Extract the [x, y] coordinate from the center of the cell holding the provided text.  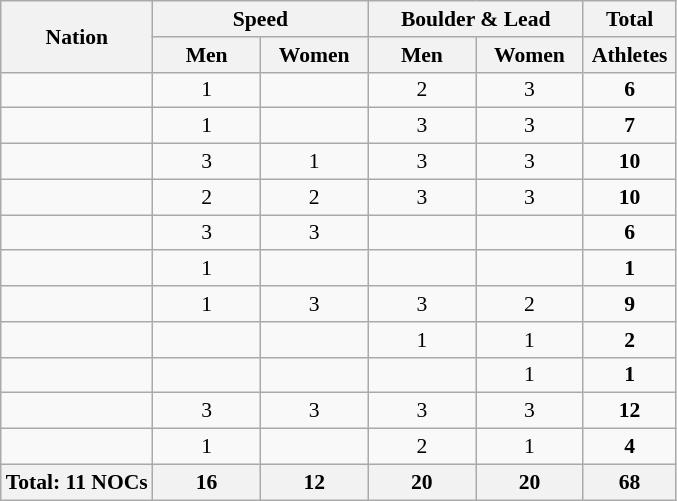
16 [207, 482]
68 [630, 482]
Athletes [630, 55]
4 [630, 447]
Boulder & Lead [476, 19]
Total: 11 NOCs [77, 482]
Speed [260, 19]
Total [630, 19]
Nation [77, 36]
9 [630, 304]
7 [630, 126]
